Pinpoint the cell where the given text exists, returning its [x, y] midpoint coordinate. 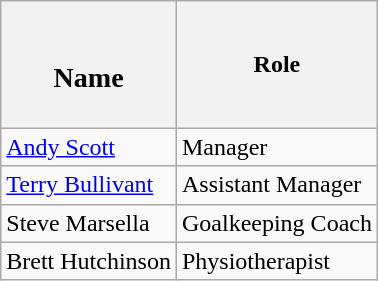
Manager [276, 147]
Andy Scott [89, 147]
Role [276, 64]
Brett Hutchinson [89, 261]
Steve Marsella [89, 223]
Goalkeeping Coach [276, 223]
Physiotherapist [276, 261]
Assistant Manager [276, 185]
Name [89, 64]
Terry Bullivant [89, 185]
